Identify which cell holds the provided text, then report its (x, y) central coordinate. 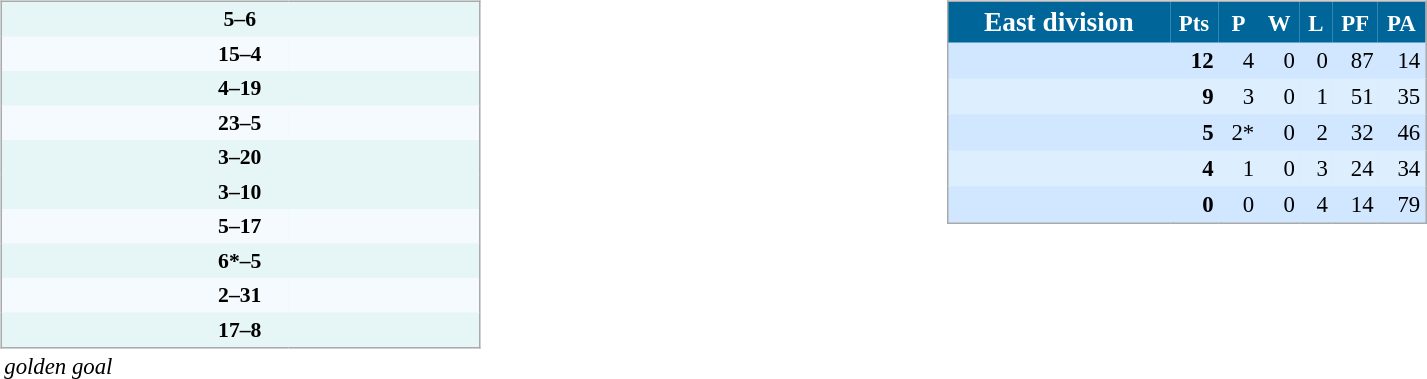
PA (1402, 22)
12 (1194, 60)
East division (1058, 22)
2* (1238, 132)
32 (1355, 132)
9 (1194, 96)
5–6 (240, 18)
5 (1194, 132)
5–17 (240, 226)
2 (1316, 132)
6*–5 (240, 261)
79 (1402, 204)
P (1238, 22)
2–31 (240, 295)
51 (1355, 96)
15–4 (240, 53)
87 (1355, 60)
Pts (1194, 22)
3–10 (240, 191)
23–5 (240, 123)
17–8 (240, 330)
35 (1402, 96)
46 (1402, 132)
L (1316, 22)
34 (1402, 168)
24 (1355, 168)
PF (1355, 22)
4–19 (240, 88)
3–20 (240, 157)
W (1280, 22)
